Provide the (x, y) coordinate of the cell's center where the given text is located.  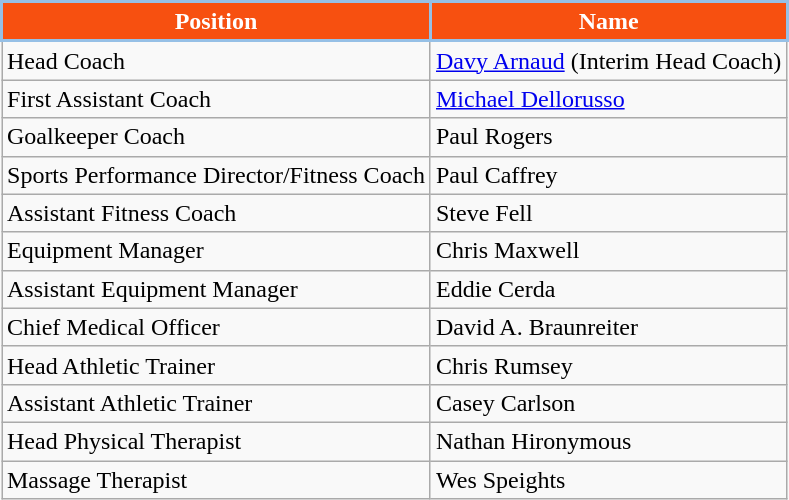
Paul Caffrey (608, 175)
Davy Arnaud (Interim Head Coach) (608, 60)
Massage Therapist (216, 479)
Paul Rogers (608, 137)
Chris Rumsey (608, 365)
Chief Medical Officer (216, 327)
Sports Performance Director/Fitness Coach (216, 175)
Goalkeeper Coach (216, 137)
Assistant Athletic Trainer (216, 403)
Assistant Fitness Coach (216, 213)
Chris Maxwell (608, 251)
Head Athletic Trainer (216, 365)
David A. Braunreiter (608, 327)
Equipment Manager (216, 251)
Position (216, 22)
First Assistant Coach (216, 99)
Wes Speights (608, 479)
Name (608, 22)
Casey Carlson (608, 403)
Eddie Cerda (608, 289)
Michael Dellorusso (608, 99)
Head Coach (216, 60)
Steve Fell (608, 213)
Assistant Equipment Manager (216, 289)
Nathan Hironymous (608, 441)
Head Physical Therapist (216, 441)
